Pinpoint the cell where the given text exists, returning its (x, y) midpoint coordinate. 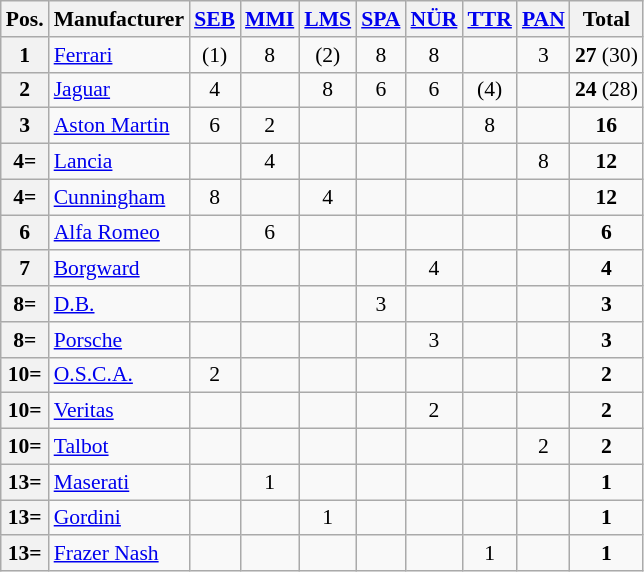
16 (606, 126)
(1) (214, 55)
NÜR (434, 19)
O.S.C.A. (119, 375)
Veritas (119, 411)
24 (28) (606, 90)
Ferrari (119, 55)
Borgward (119, 269)
D.B. (119, 304)
Porsche (119, 340)
(4) (490, 90)
LMS (328, 19)
Total (606, 19)
7 (25, 269)
Manufacturer (119, 19)
Gordini (119, 518)
Frazer Nash (119, 554)
Alfa Romeo (119, 233)
(2) (328, 55)
Maserati (119, 482)
Aston Martin (119, 126)
TTR (490, 19)
Lancia (119, 162)
PAN (544, 19)
Cunningham (119, 197)
SEB (214, 19)
SPA (380, 19)
Jaguar (119, 90)
27 (30) (606, 55)
Talbot (119, 447)
MMI (270, 19)
Pos. (25, 19)
